Extract the (x, y) coordinate from the center of the cell holding the provided text.  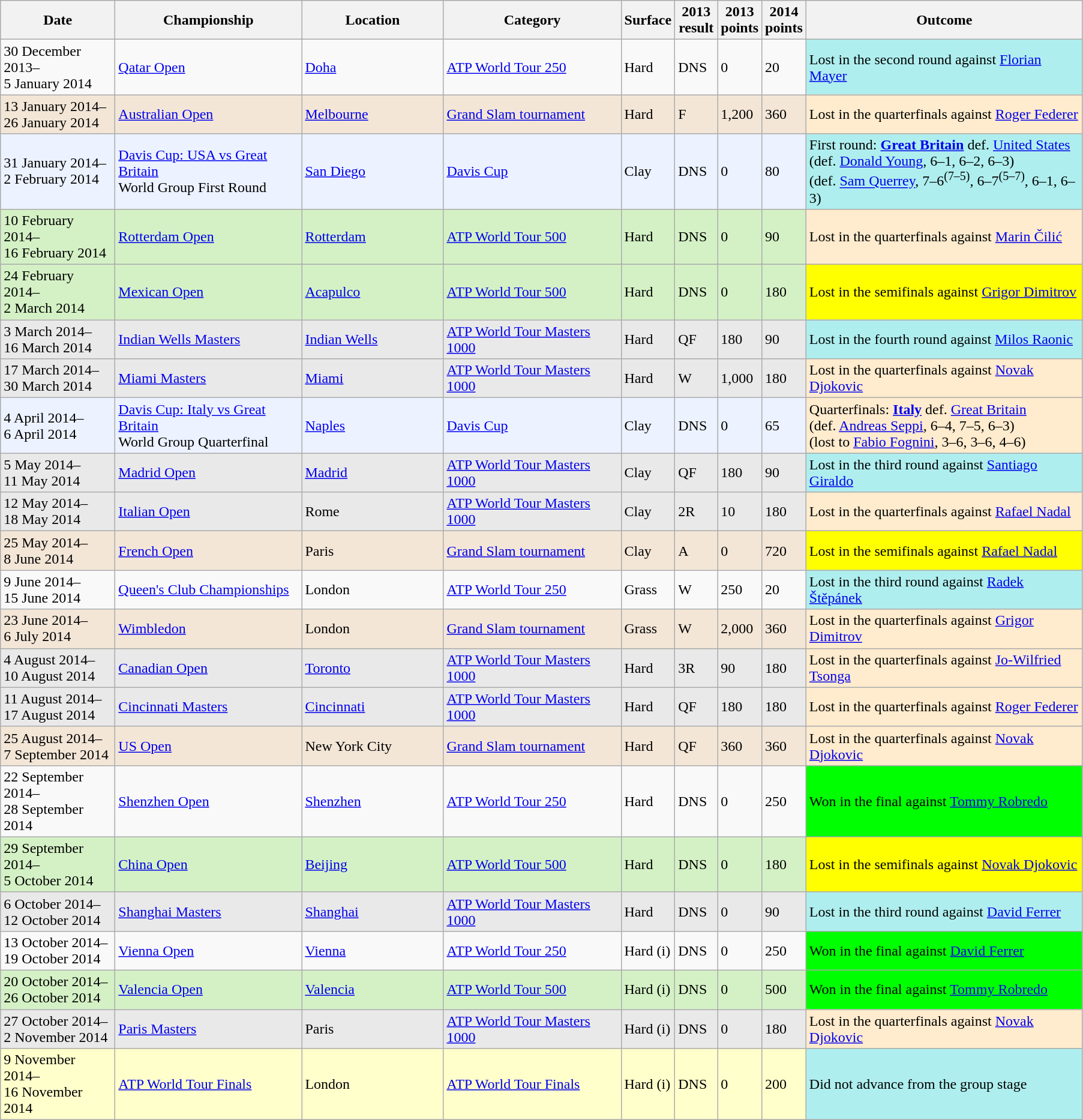
Lost in the quarterfinals against Marin Čilić (944, 236)
China Open (209, 864)
F (696, 114)
3 March 2014–16 March 2014 (58, 340)
Vienna (373, 951)
Australian Open (209, 114)
French Open (209, 551)
2013 points (740, 20)
10 February 2014–16 February 2014 (58, 236)
Shenzhen (373, 801)
27 October 2014–2 November 2014 (58, 1029)
Date (58, 20)
2,000 (740, 629)
Beijing (373, 864)
10 (740, 511)
Madrid Open (209, 473)
Doha (373, 67)
First round: Great Britain def. United States(def. Donald Young, 6–1, 6–2, 6–3)(def. Sam Querrey, 7–6(7–5), 6–7(5–7), 6–1, 6–3) (944, 172)
Madrid (373, 473)
Davis Cup: USA vs Great BritainWorld Group First Round (209, 172)
17 March 2014–30 March 2014 (58, 378)
Surface (648, 20)
1,000 (740, 378)
Lost in the semifinals against Novak Djokovic (944, 864)
Quarterfinals: Italy def. Great Britain(def. Andreas Seppi, 6–4, 7–5, 6–3)(lost to Fabio Fognini, 3–6, 3–6, 4–6) (944, 426)
Lost in the semifinals against Rafael Nadal (944, 551)
Shanghai Masters (209, 911)
31 January 2014–2 February 2014 (58, 172)
Category (532, 20)
29 September 2014–5 October 2014 (58, 864)
13 January 2014–26 January 2014 (58, 114)
5 May 2014–11 May 2014 (58, 473)
Rotterdam (373, 236)
200 (784, 1084)
Davis Cup: Italy vs Great BritainWorld Group Quarterfinal (209, 426)
Cincinnati Masters (209, 707)
Lost in the quarterfinals against Rafael Nadal (944, 511)
80 (784, 172)
Lost in the quarterfinals against Grigor Dimitrov (944, 629)
1,200 (740, 114)
6 October 2014–12 October 2014 (58, 911)
Canadian Open (209, 667)
Lost in the third round against Radek Štěpánek (944, 589)
Paris Masters (209, 1029)
13 October 2014–19 October 2014 (58, 951)
Miami (373, 378)
65 (784, 426)
Outcome (944, 20)
Championship (209, 20)
Melbourne (373, 114)
Vienna Open (209, 951)
720 (784, 551)
23 June 2014–6 July 2014 (58, 629)
Shenzhen Open (209, 801)
25 May 2014–8 June 2014 (58, 551)
Qatar Open (209, 67)
Rome (373, 511)
US Open (209, 745)
Location (373, 20)
2013 result (696, 20)
Mexican Open (209, 292)
20 October 2014–26 October 2014 (58, 990)
Lost in the second round against Florian Mayer (944, 67)
Valencia (373, 990)
Lost in the quarterfinals against Jo-Wilfried Tsonga (944, 667)
9 June 2014–15 June 2014 (58, 589)
4 August 2014–10 August 2014 (58, 667)
New York City (373, 745)
Rotterdam Open (209, 236)
A (696, 551)
22 September 2014–28 September 2014 (58, 801)
2014 points (784, 20)
Won in the final against David Ferrer (944, 951)
Queen's Club Championships (209, 589)
Lost in the fourth round against Milos Raonic (944, 340)
Lost in the semifinals against Grigor Dimitrov (944, 292)
12 May 2014–18 May 2014 (58, 511)
Wimbledon (209, 629)
30 December 2013–5 January 2014 (58, 67)
Naples (373, 426)
500 (784, 990)
Toronto (373, 667)
Miami Masters (209, 378)
Indian Wells (373, 340)
Shanghai (373, 911)
Lost in the third round against David Ferrer (944, 911)
4 April 2014–6 April 2014 (58, 426)
Indian Wells Masters (209, 340)
9 November 2014–16 November 2014 (58, 1084)
Valencia Open (209, 990)
2R (696, 511)
Did not advance from the group stage (944, 1084)
24 February 2014–2 March 2014 (58, 292)
Italian Open (209, 511)
Lost in the third round against Santiago Giraldo (944, 473)
Cincinnati (373, 707)
3R (696, 667)
25 August 2014–7 September 2014 (58, 745)
San Diego (373, 172)
11 August 2014–17 August 2014 (58, 707)
Acapulco (373, 292)
